For the text-containing cell, return its midpoint in [X, Y] coordinate format. 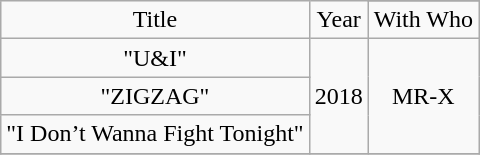
Year [338, 20]
"U&I" [155, 58]
MR-X [423, 96]
Title [155, 20]
With Who [423, 20]
"ZIGZAG" [155, 96]
"I Don’t Wanna Fight Tonight" [155, 134]
2018 [338, 96]
